Locate the cell with the specified text and output its (X, Y) center coordinate. 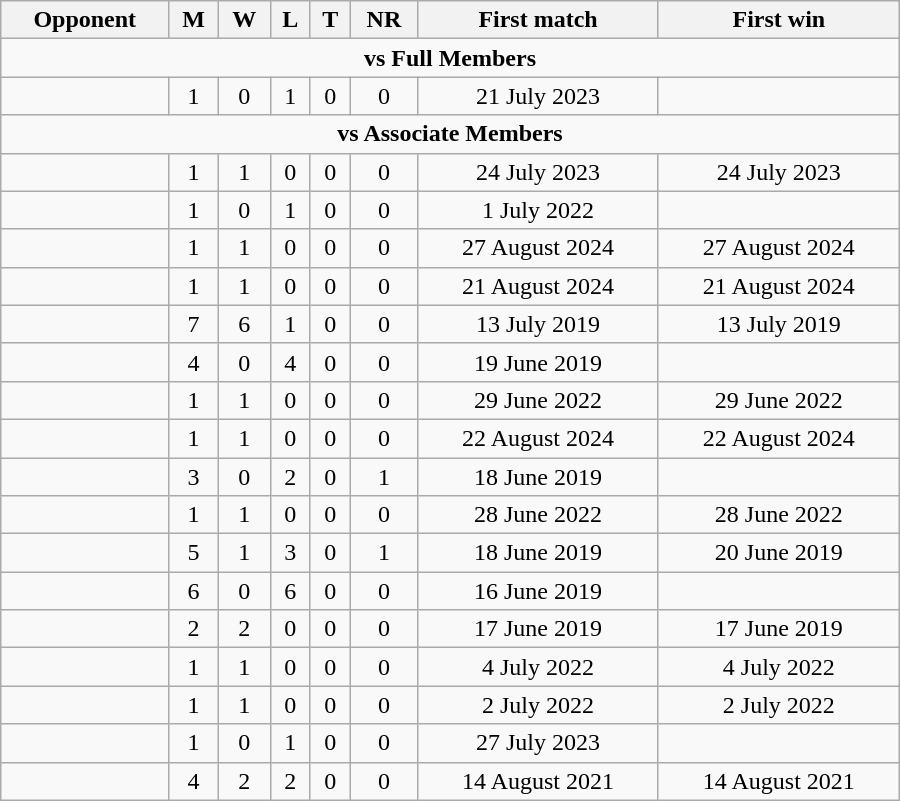
First match (538, 20)
1 July 2022 (538, 210)
Opponent (85, 20)
vs Full Members (450, 58)
NR (384, 20)
5 (194, 553)
21 July 2023 (538, 96)
19 June 2019 (538, 362)
W (244, 20)
7 (194, 324)
vs Associate Members (450, 134)
T (330, 20)
L (290, 20)
M (194, 20)
First win (778, 20)
16 June 2019 (538, 591)
27 July 2023 (538, 743)
20 June 2019 (778, 553)
